Return (X, Y) of the center of cell containing provided text 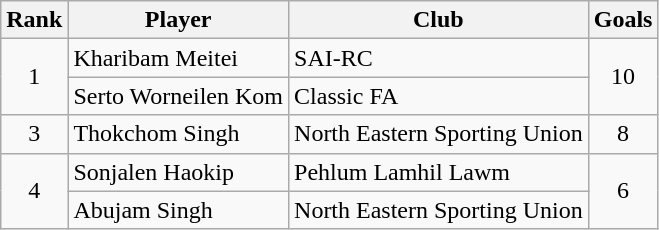
4 (34, 191)
10 (623, 77)
Thokchom Singh (178, 134)
Goals (623, 20)
3 (34, 134)
SAI-RC (439, 58)
Abujam Singh (178, 210)
Serto Worneilen Kom (178, 96)
Rank (34, 20)
Sonjalen Haokip (178, 172)
Club (439, 20)
Kharibam Meitei (178, 58)
1 (34, 77)
8 (623, 134)
Player (178, 20)
Pehlum Lamhil Lawm (439, 172)
6 (623, 191)
Classic FA (439, 96)
